Return [x, y] of the center of cell containing provided text 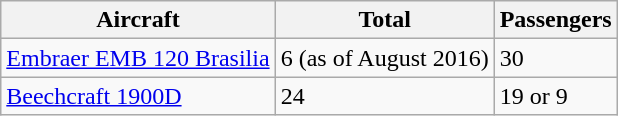
Beechcraft 1900D [138, 96]
Aircraft [138, 20]
Passengers [556, 20]
19 or 9 [556, 96]
6 (as of August 2016) [384, 58]
Total [384, 20]
30 [556, 58]
Embraer EMB 120 Brasilia [138, 58]
24 [384, 96]
